Detect which cell encompasses the target text, then output its (x, y) center coordinate. 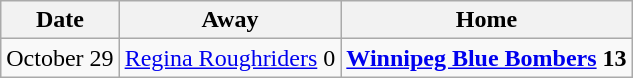
Regina Roughriders 0 (230, 58)
Date (60, 20)
Home (486, 20)
Away (230, 20)
Winnipeg Blue Bombers 13 (486, 58)
October 29 (60, 58)
